Find where the given text appears and provide that cell's center as (x, y) coordinate. 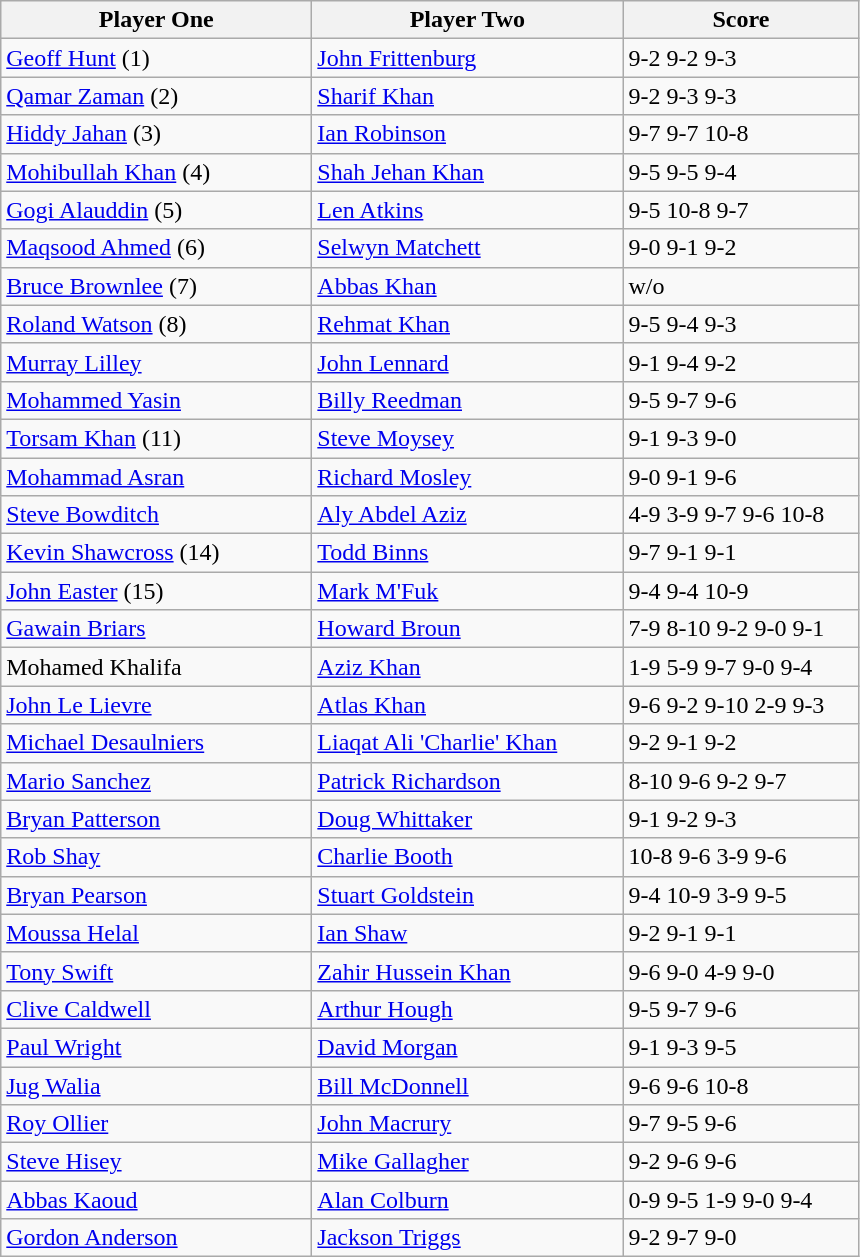
Maqsood Ahmed (6) (156, 248)
Gordon Anderson (156, 1238)
Atlas Khan (468, 705)
Tony Swift (156, 971)
John Macrury (468, 1124)
9-2 9-1 9-2 (741, 743)
Qamar Zaman (2) (156, 96)
w/o (741, 286)
Mohammed Yasin (156, 400)
Score (741, 20)
9-2 9-2 9-3 (741, 58)
0-9 9-5 1-9 9-0 9-4 (741, 1200)
9-6 9-0 4-9 9-0 (741, 971)
John Le Lievre (156, 705)
4-9 3-9 9-7 9-6 10-8 (741, 515)
Bryan Pearson (156, 895)
Ian Robinson (468, 134)
7-9 8-10 9-2 9-0 9-1 (741, 629)
Gawain Briars (156, 629)
John Lennard (468, 362)
9-1 9-3 9-5 (741, 1047)
David Morgan (468, 1047)
8-10 9-6 9-2 9-7 (741, 781)
Todd Binns (468, 553)
9-1 9-3 9-0 (741, 438)
Clive Caldwell (156, 1009)
Hiddy Jahan (3) (156, 134)
Mohamed Khalifa (156, 667)
Player Two (468, 20)
Roy Ollier (156, 1124)
Steve Moysey (468, 438)
9-4 10-9 3-9 9-5 (741, 895)
Doug Whittaker (468, 819)
9-7 9-5 9-6 (741, 1124)
Richard Mosley (468, 477)
Abbas Kaoud (156, 1200)
9-4 9-4 10-9 (741, 591)
Kevin Shawcross (14) (156, 553)
Aziz Khan (468, 667)
Bryan Patterson (156, 819)
Roland Watson (8) (156, 324)
9-7 9-7 10-8 (741, 134)
Mohammad Asran (156, 477)
Jug Walia (156, 1085)
Rob Shay (156, 857)
9-6 9-2 9-10 2-9 9-3 (741, 705)
Murray Lilley (156, 362)
Paul Wright (156, 1047)
Rehmat Khan (468, 324)
9-1 9-4 9-2 (741, 362)
Zahir Hussein Khan (468, 971)
Howard Broun (468, 629)
9-5 9-5 9-4 (741, 172)
Billy Reedman (468, 400)
Len Atkins (468, 210)
Patrick Richardson (468, 781)
Moussa Helal (156, 933)
9-2 9-3 9-3 (741, 96)
Mario Sanchez (156, 781)
Sharif Khan (468, 96)
Selwyn Matchett (468, 248)
Shah Jehan Khan (468, 172)
Ian Shaw (468, 933)
Michael Desaulniers (156, 743)
Stuart Goldstein (468, 895)
9-0 9-1 9-2 (741, 248)
9-5 9-4 9-3 (741, 324)
9-5 10-8 9-7 (741, 210)
Geoff Hunt (1) (156, 58)
Player One (156, 20)
9-6 9-6 10-8 (741, 1085)
9-2 9-6 9-6 (741, 1162)
Mohibullah Khan (4) (156, 172)
Steve Bowditch (156, 515)
Charlie Booth (468, 857)
John Easter (15) (156, 591)
Torsam Khan (11) (156, 438)
John Frittenburg (468, 58)
9-2 9-1 9-1 (741, 933)
9-1 9-2 9-3 (741, 819)
Liaqat Ali 'Charlie' Khan (468, 743)
9-7 9-1 9-1 (741, 553)
10-8 9-6 3-9 9-6 (741, 857)
Arthur Hough (468, 1009)
Mark M'Fuk (468, 591)
Abbas Khan (468, 286)
Gogi Alauddin (5) (156, 210)
1-9 5-9 9-7 9-0 9-4 (741, 667)
9-2 9-7 9-0 (741, 1238)
Aly Abdel Aziz (468, 515)
9-0 9-1 9-6 (741, 477)
Bill McDonnell (468, 1085)
Jackson Triggs (468, 1238)
Alan Colburn (468, 1200)
Steve Hisey (156, 1162)
Bruce Brownlee (7) (156, 286)
Mike Gallagher (468, 1162)
